Identify which cell holds the provided text, then report its [x, y] central coordinate. 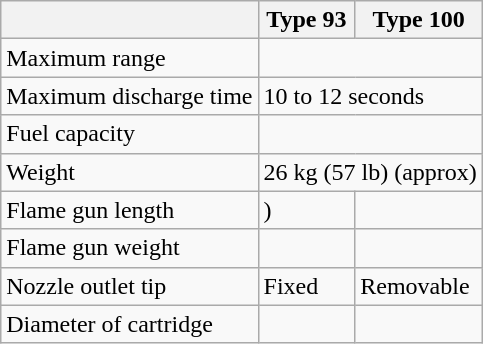
Nozzle outlet tip [130, 286]
Type 93 [306, 20]
Removable [419, 286]
) [306, 210]
Type 100 [419, 20]
26 kg (57 lb) (approx) [370, 172]
Flame gun weight [130, 248]
Maximum discharge time [130, 96]
Fuel capacity [130, 134]
Flame gun length [130, 210]
Fixed [306, 286]
10 to 12 seconds [370, 96]
Weight [130, 172]
Diameter of cartridge [130, 324]
Maximum range [130, 58]
